Identify which cell holds the provided text, then report its (x, y) central coordinate. 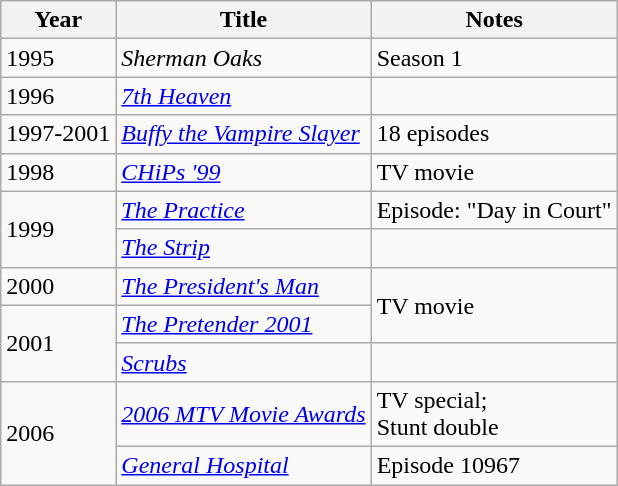
Sherman Oaks (244, 58)
TV special;Stunt double (494, 414)
General Hospital (244, 465)
2006 (58, 432)
1998 (58, 172)
2000 (58, 286)
Scrubs (244, 362)
The Practice (244, 210)
Buffy the Vampire Slayer (244, 134)
1999 (58, 229)
1996 (58, 96)
2001 (58, 343)
1997-2001 (58, 134)
7th Heaven (244, 96)
2006 MTV Movie Awards (244, 414)
Episode 10967 (494, 465)
The President's Man (244, 286)
Episode: "Day in Court" (494, 210)
Season 1 (494, 58)
The Pretender 2001 (244, 324)
CHiPs '99 (244, 172)
Title (244, 20)
Year (58, 20)
18 episodes (494, 134)
The Strip (244, 248)
1995 (58, 58)
Notes (494, 20)
